Extract the [x, y] coordinate from the center of the cell holding the provided text.  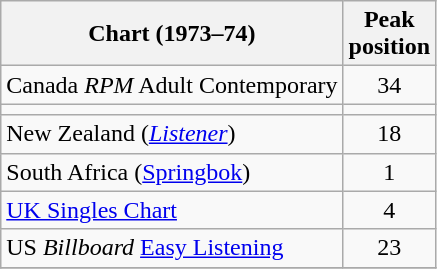
Canada RPM Adult Contemporary [172, 85]
34 [389, 85]
US Billboard Easy Listening [172, 248]
South Africa (Springbok) [172, 172]
4 [389, 210]
23 [389, 248]
Chart (1973–74) [172, 34]
New Zealand (Listener) [172, 134]
Peakposition [389, 34]
UK Singles Chart [172, 210]
1 [389, 172]
18 [389, 134]
